Output the (X, Y) coordinate of the center of the cell containing the given text.  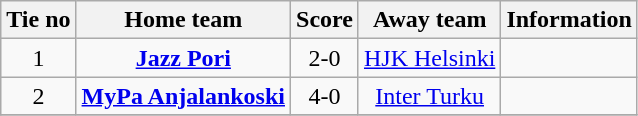
MyPa Anjalankoski (183, 96)
Jazz Pori (183, 58)
HJK Helsinki (429, 58)
Away team (429, 20)
Inter Turku (429, 96)
4-0 (325, 96)
2-0 (325, 58)
Tie no (38, 20)
1 (38, 58)
Score (325, 20)
2 (38, 96)
Home team (183, 20)
Information (569, 20)
